Detect which cell encompasses the target text, then output its (x, y) center coordinate. 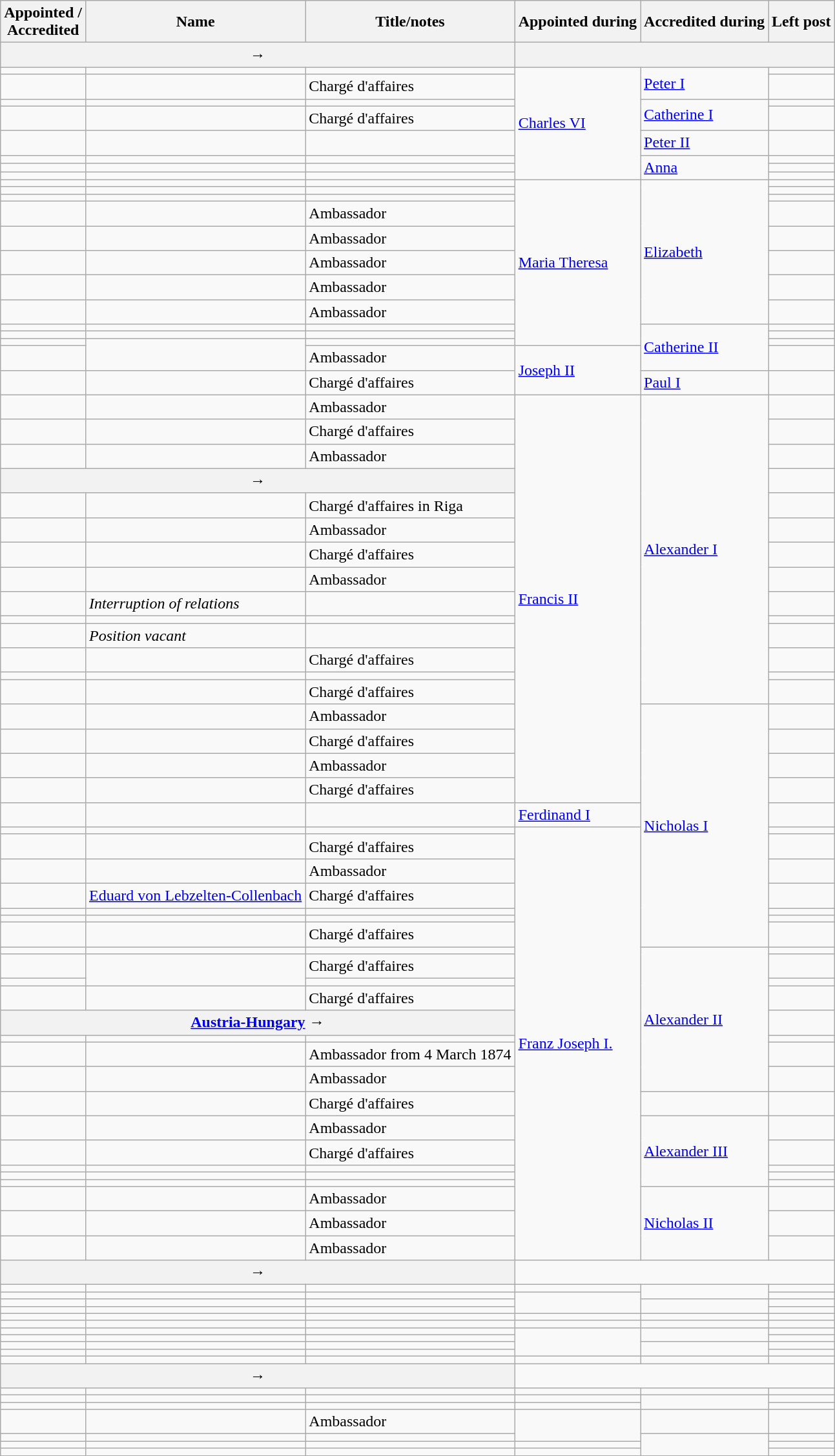
Appointed during (577, 22)
Alexander II (705, 1019)
Alexander I (705, 549)
Austria-Hungary → (258, 1023)
Name (196, 22)
Paul I (705, 382)
Eduard von Lebzelten-Collenbach (196, 895)
Ambassador from 4 March 1874 (410, 1054)
Ferdinand I (577, 815)
Peter II (705, 143)
Position vacant (196, 636)
Nicholas I (705, 826)
Title/notes (410, 22)
Accredited during (705, 22)
Chargé d'affaires in Riga (410, 505)
Nicholas II (705, 1223)
Catherine II (705, 348)
Left post (801, 22)
Joseph II (577, 370)
Francis II (577, 598)
Elizabeth (705, 252)
Catherine I (705, 115)
Franz Joseph I. (577, 1043)
Maria Theresa (577, 262)
Appointed / Accredited (43, 22)
Alexander III (705, 1151)
Charles VI (577, 123)
Peter I (705, 83)
Anna (705, 167)
Interruption of relations (196, 604)
